Return the [X, Y] coordinate for the center point of the cell that contains the specified text.  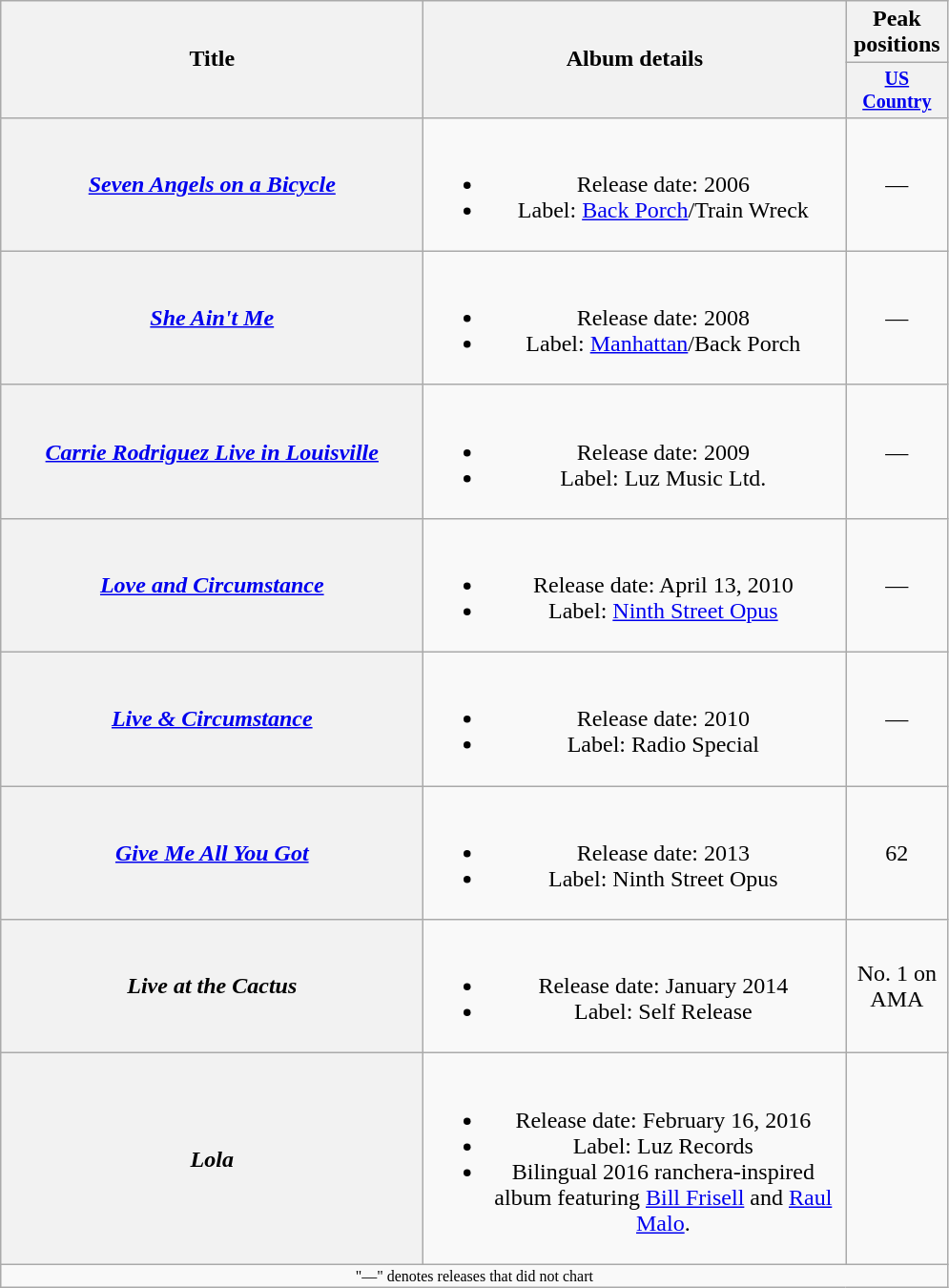
Release date: 2010Label: Radio Special [635, 719]
Release date: 2009Label: Luz Music Ltd. [635, 451]
Give Me All You Got [212, 853]
No. 1 on AMA [897, 987]
62 [897, 853]
Release date: 2013Label: Ninth Street Opus [635, 853]
"—" denotes releases that did not chart [475, 1276]
Love and Circumstance [212, 585]
She Ain't Me [212, 318]
Peak positions [897, 32]
Release date: 2008Label: Manhattan/Back Porch [635, 318]
Release date: April 13, 2010Label: Ninth Street Opus [635, 585]
Carrie Rodriguez Live in Louisville [212, 451]
Title [212, 59]
Seven Angels on a Bicycle [212, 184]
Lola [212, 1158]
Live at the Cactus [212, 987]
Release date: January 2014Label: Self Release [635, 987]
Release date: 2006Label: Back Porch/Train Wreck [635, 184]
Release date: February 16, 2016Label: Luz RecordsBilingual 2016 ranchera-inspired album featuring Bill Frisell and Raul Malo. [635, 1158]
US Country [897, 90]
Album details [635, 59]
Live & Circumstance [212, 719]
